For the text-containing cell, return its midpoint in (X, Y) coordinate format. 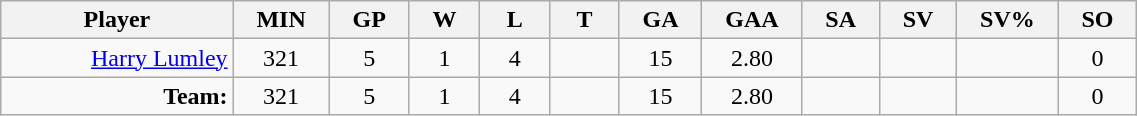
GA (660, 20)
T (585, 20)
SV% (1008, 20)
SO (1098, 20)
GAA (752, 20)
W (444, 20)
SV (918, 20)
GP (369, 20)
Harry Lumley (117, 58)
SA (840, 20)
L (515, 20)
Team: (117, 96)
MIN (281, 20)
Player (117, 20)
